Scan for the cell matching the given text and deliver its [X, Y] coordinate at center. 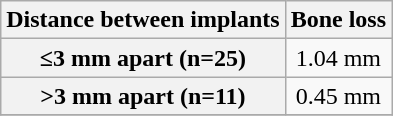
1.04 mm [338, 58]
>3 mm apart (n=11) [143, 96]
0.45 mm [338, 96]
≤3 mm apart (n=25) [143, 58]
Distance between implants [143, 20]
Bone loss [338, 20]
